Return [x, y] of the center of cell containing provided text 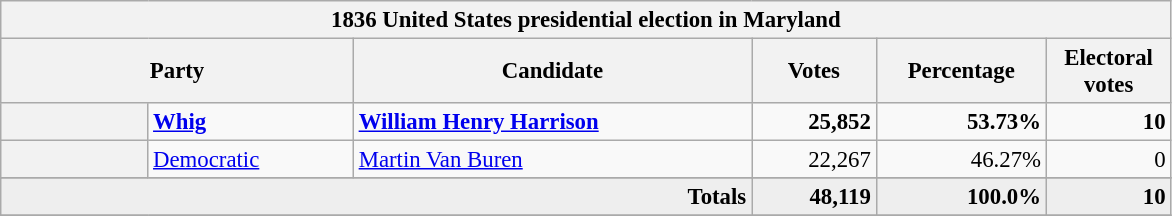
22,267 [814, 160]
Electoral votes [1108, 72]
Candidate [552, 72]
1836 United States presidential election in Maryland [586, 20]
Votes [814, 72]
0 [1108, 160]
Democratic [251, 160]
46.27% [961, 160]
William Henry Harrison [552, 122]
Percentage [961, 72]
53.73% [961, 122]
100.0% [961, 197]
48,119 [814, 197]
25,852 [814, 122]
Martin Van Buren [552, 160]
Party [178, 72]
Whig [251, 122]
Totals [376, 197]
